Scan for the cell matching the given text and deliver its [X, Y] coordinate at center. 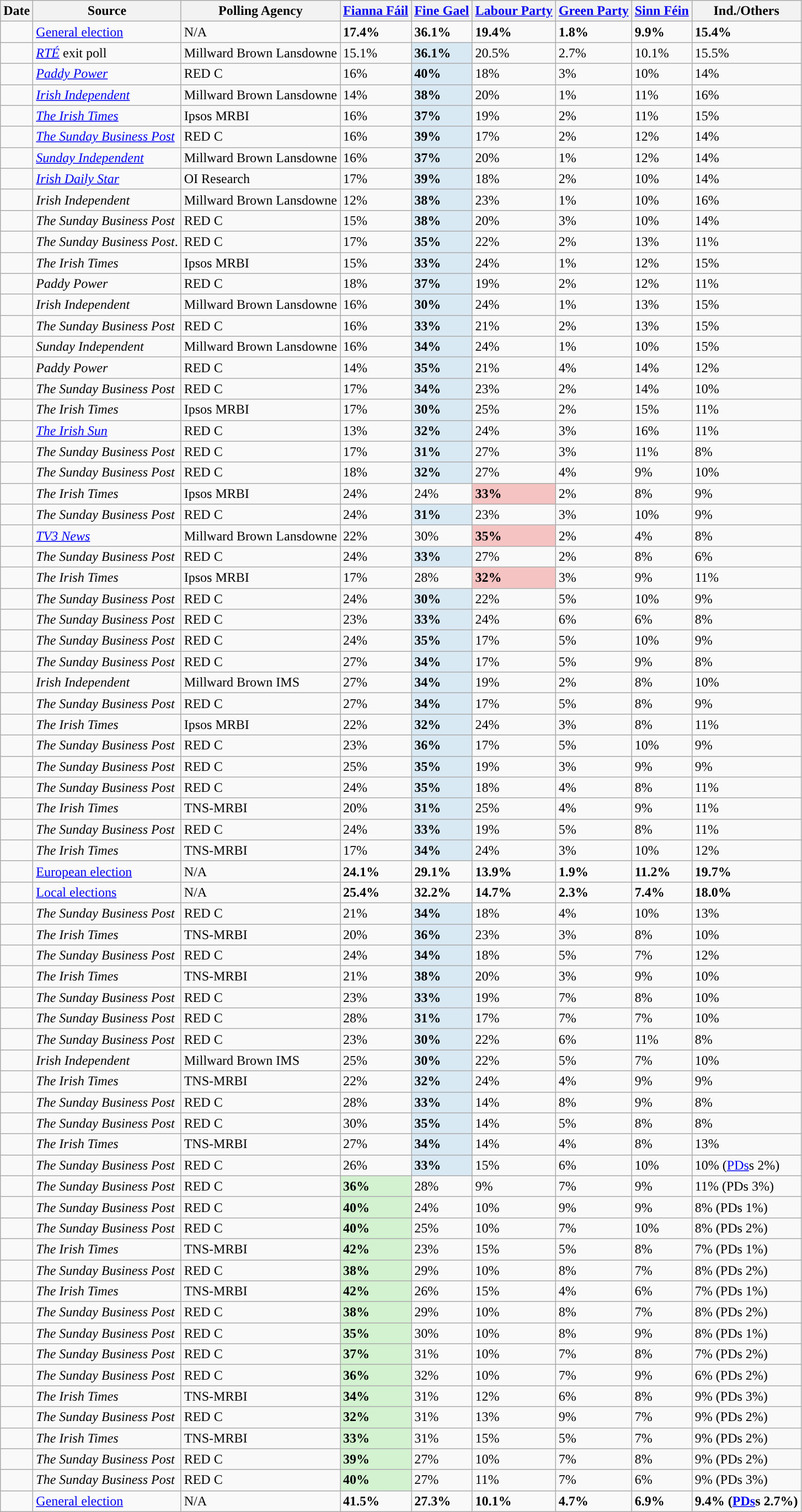
TV3 News [107, 535]
41.5% [376, 1501]
Labour Party [514, 11]
Polling Agency [260, 11]
17.4% [376, 32]
OI Research [260, 179]
Ind./Others [746, 11]
32.2% [442, 892]
15.1% [376, 53]
Local elections [107, 892]
9.9% [662, 32]
11% (PDs 3%) [746, 1186]
7% (PDs 2%) [746, 1354]
13.9% [514, 871]
The Irish Sun [107, 431]
Green Party [594, 11]
10% (PDss 2%) [746, 1165]
Fine Gael [442, 11]
Irish Daily Star [107, 179]
11.2% [662, 871]
15.4% [746, 32]
14.7% [514, 892]
Sinn Féin [662, 11]
24.1% [376, 871]
Fianna Fáil [376, 11]
7.4% [662, 892]
6.9% [662, 1501]
1.8% [594, 32]
The Sunday Business Post. [107, 242]
29.1% [442, 871]
20.5% [514, 53]
15.5% [746, 53]
4.7% [594, 1501]
Date [17, 11]
6% (PDs 2%) [746, 1375]
RTÉ exit poll [107, 53]
25.4% [376, 892]
1.9% [594, 871]
Source [107, 11]
27.3% [442, 1501]
9.4% (PDss 2.7%) [746, 1501]
19.4% [514, 32]
19.7% [746, 871]
18.0% [746, 892]
2.7% [594, 53]
2.3% [594, 892]
European election [107, 871]
